Extract the (X, Y) coordinate from the center of the cell holding the provided text.  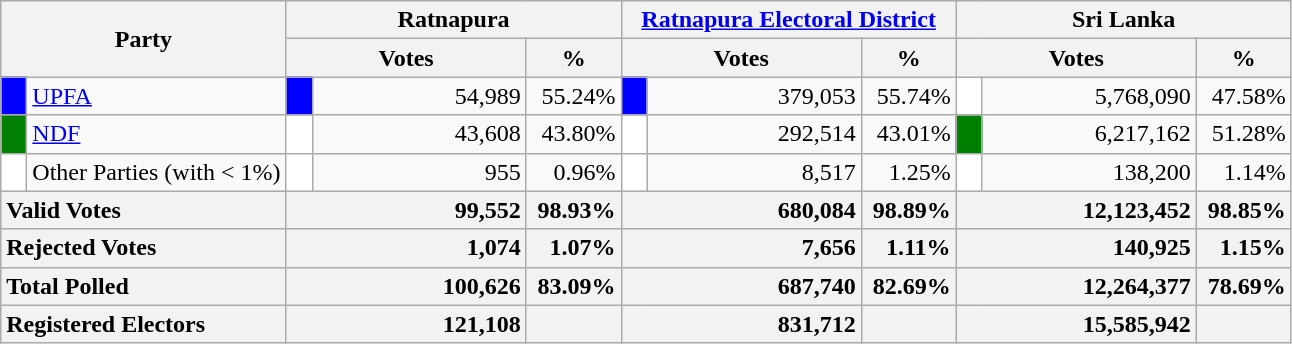
83.09% (574, 286)
0.96% (574, 172)
55.24% (574, 96)
1.14% (1244, 172)
Other Parties (with < 1%) (156, 172)
55.74% (908, 96)
12,123,452 (1076, 210)
43,608 (419, 134)
Ratnapura Electoral District (788, 20)
1.15% (1244, 248)
78.69% (1244, 286)
82.69% (908, 286)
680,084 (741, 210)
7,656 (741, 248)
140,925 (1076, 248)
54,989 (419, 96)
1.25% (908, 172)
98.89% (908, 210)
51.28% (1244, 134)
687,740 (741, 286)
1.11% (908, 248)
1.07% (574, 248)
121,108 (406, 324)
43.80% (574, 134)
47.58% (1244, 96)
Total Polled (144, 286)
Sri Lanka (1124, 20)
98.93% (574, 210)
UPFA (156, 96)
955 (419, 172)
Rejected Votes (144, 248)
12,264,377 (1076, 286)
Ratnapura (454, 20)
138,200 (1089, 172)
Registered Electors (144, 324)
100,626 (406, 286)
292,514 (754, 134)
15,585,942 (1076, 324)
98.85% (1244, 210)
1,074 (406, 248)
8,517 (754, 172)
NDF (156, 134)
Valid Votes (144, 210)
379,053 (754, 96)
831,712 (741, 324)
43.01% (908, 134)
6,217,162 (1089, 134)
5,768,090 (1089, 96)
99,552 (406, 210)
Party (144, 39)
